Detect which cell encompasses the target text, then output its (X, Y) center coordinate. 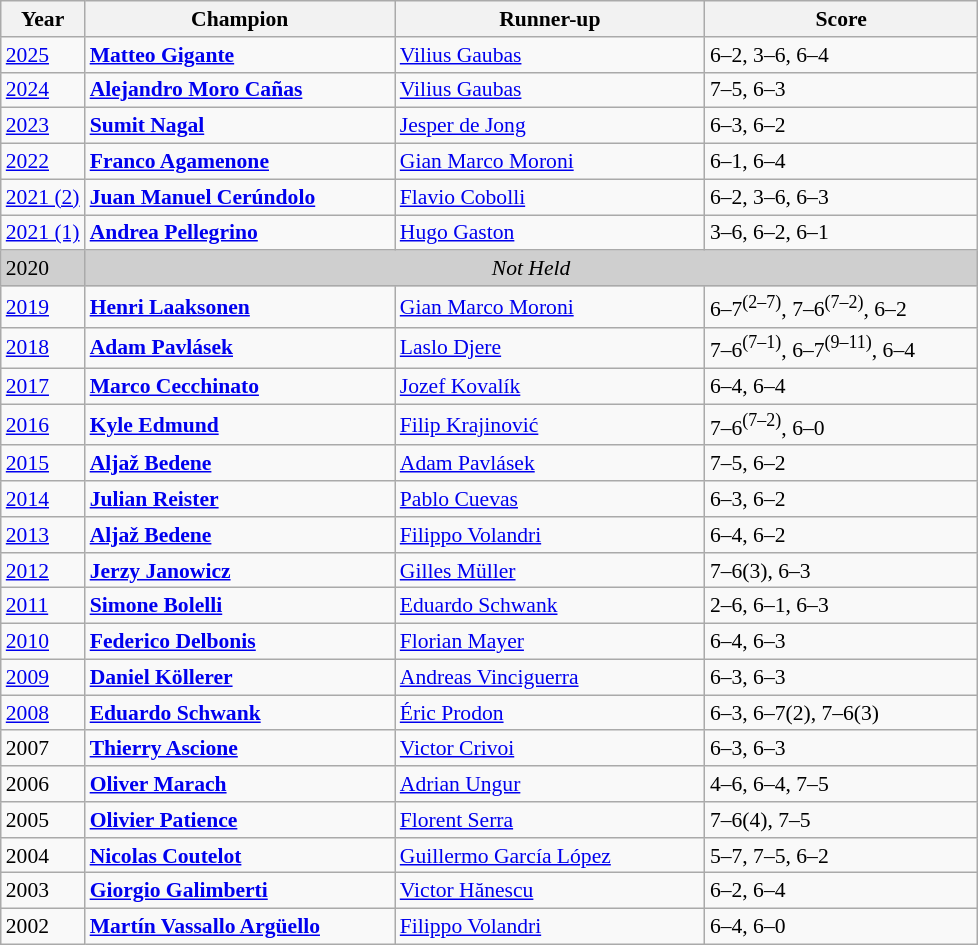
2018 (43, 348)
2008 (43, 713)
6–2, 6–4 (842, 891)
Pablo Cuevas (550, 499)
2012 (43, 571)
2021 (1) (43, 233)
Alejandro Moro Cañas (240, 90)
2023 (43, 126)
2005 (43, 820)
Florent Serra (550, 820)
Simone Bolelli (240, 606)
6–2, 3–6, 6–4 (842, 55)
Federico Delbonis (240, 642)
Henri Laaksonen (240, 306)
2024 (43, 90)
7–6(4), 7–5 (842, 820)
6–4, 6–2 (842, 535)
2022 (43, 162)
6–7(2–7), 7–6(7–2), 6–2 (842, 306)
7–6(7–1), 6–7(9–11), 6–4 (842, 348)
2011 (43, 606)
Juan Manuel Cerúndolo (240, 197)
7–5, 6–2 (842, 464)
6–2, 3–6, 6–3 (842, 197)
2021 (2) (43, 197)
2004 (43, 856)
2006 (43, 784)
2020 (43, 269)
2017 (43, 387)
2013 (43, 535)
Adrian Ungur (550, 784)
2007 (43, 749)
Marco Cecchinato (240, 387)
Oliver Marach (240, 784)
Matteo Gigante (240, 55)
Thierry Ascione (240, 749)
6–4, 6–4 (842, 387)
6–4, 6–0 (842, 927)
Hugo Gaston (550, 233)
4–6, 6–4, 7–5 (842, 784)
Gilles Müller (550, 571)
2002 (43, 927)
6–4, 6–3 (842, 642)
Jerzy Janowicz (240, 571)
Nicolas Coutelot (240, 856)
Julian Reister (240, 499)
6–3, 6–7(2), 7–6(3) (842, 713)
Not Held (532, 269)
Giorgio Galimberti (240, 891)
Score (842, 19)
Jesper de Jong (550, 126)
7–5, 6–3 (842, 90)
2014 (43, 499)
Jozef Kovalík (550, 387)
Champion (240, 19)
Andrea Pellegrino (240, 233)
Laslo Djere (550, 348)
2015 (43, 464)
2003 (43, 891)
Year (43, 19)
Daniel Köllerer (240, 677)
2010 (43, 642)
Olivier Patience (240, 820)
Runner-up (550, 19)
Martín Vassallo Argüello (240, 927)
3–6, 6–2, 6–1 (842, 233)
Victor Hănescu (550, 891)
Franco Agamenone (240, 162)
5–7, 7–5, 6–2 (842, 856)
Victor Crivoi (550, 749)
2025 (43, 55)
Éric Prodon (550, 713)
2019 (43, 306)
2009 (43, 677)
2–6, 6–1, 6–3 (842, 606)
2016 (43, 424)
Andreas Vinciguerra (550, 677)
Filip Krajinović (550, 424)
7–6(7–2), 6–0 (842, 424)
Guillermo García López (550, 856)
Florian Mayer (550, 642)
Kyle Edmund (240, 424)
Flavio Cobolli (550, 197)
6–1, 6–4 (842, 162)
7–6(3), 6–3 (842, 571)
Sumit Nagal (240, 126)
